Return the (X, Y) coordinate for the center point of the cell that contains the specified text.  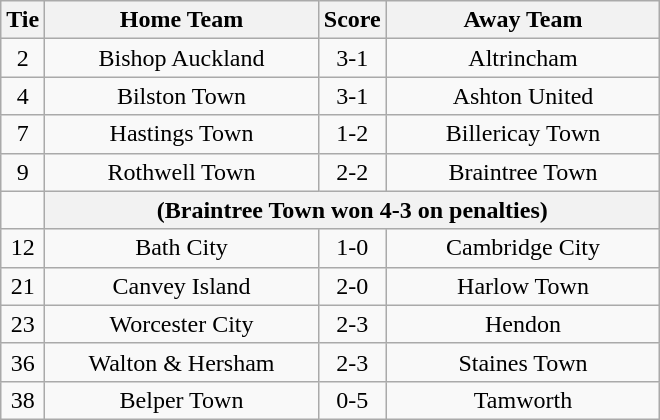
Staines Town (523, 362)
9 (23, 172)
Tie (23, 20)
Score (352, 20)
Harlow Town (523, 286)
Billericay Town (523, 134)
38 (23, 400)
Worcester City (182, 324)
Canvey Island (182, 286)
(Braintree Town won 4-3 on penalties) (352, 210)
Bilston Town (182, 96)
Home Team (182, 20)
1-2 (352, 134)
Hendon (523, 324)
2 (23, 58)
12 (23, 248)
7 (23, 134)
Ashton United (523, 96)
Braintree Town (523, 172)
2-0 (352, 286)
Altrincham (523, 58)
Away Team (523, 20)
Walton & Hersham (182, 362)
Tamworth (523, 400)
Hastings Town (182, 134)
4 (23, 96)
Rothwell Town (182, 172)
23 (23, 324)
0-5 (352, 400)
Bishop Auckland (182, 58)
2-2 (352, 172)
Cambridge City (523, 248)
1-0 (352, 248)
Belper Town (182, 400)
36 (23, 362)
Bath City (182, 248)
21 (23, 286)
